From the cell containing the given text, extract its center point as (X, Y) coordinate. 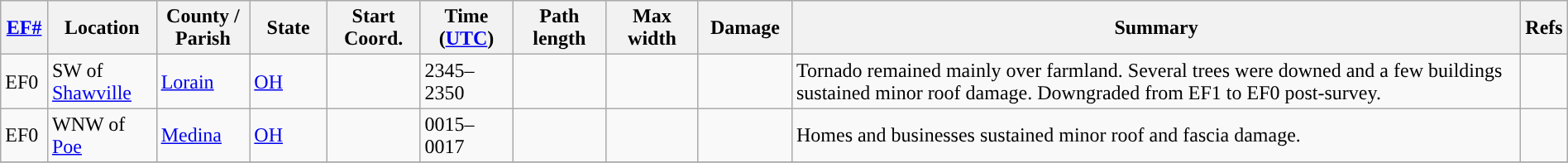
County / Parish (203, 28)
Time (UTC) (466, 28)
Damage (744, 28)
SW of Shawville (102, 81)
Start Coord. (373, 28)
State (289, 28)
EF# (25, 28)
Path length (559, 28)
Location (102, 28)
Homes and businesses sustained minor roof and fascia damage. (1156, 136)
WNW of Poe (102, 136)
Lorain (203, 81)
2345–2350 (466, 81)
Medina (203, 136)
0015–0017 (466, 136)
Refs (1544, 28)
Max width (652, 28)
Summary (1156, 28)
